For the text-containing cell, return its midpoint in (X, Y) coordinate format. 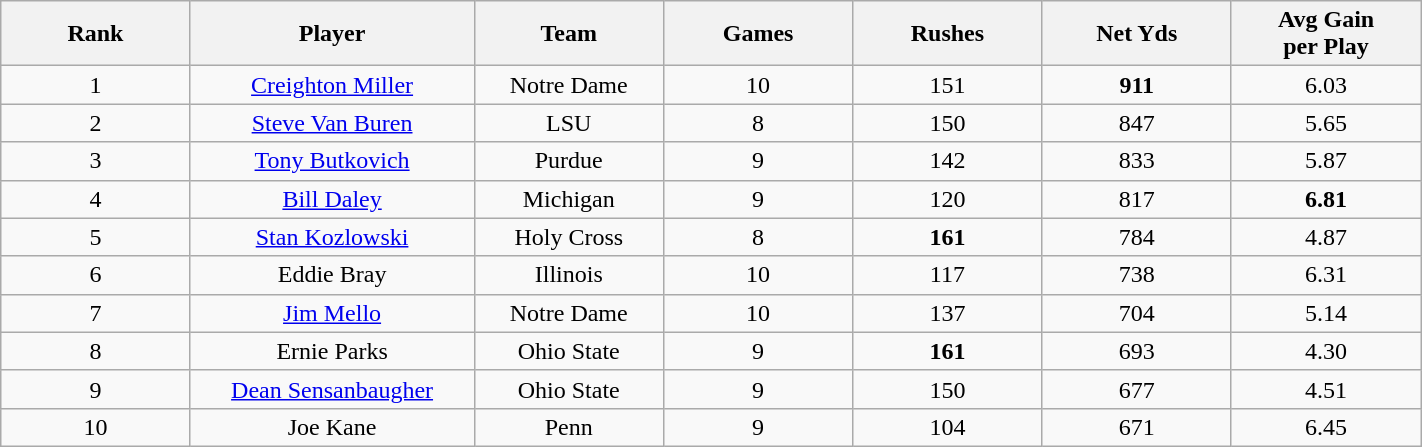
817 (1136, 199)
Team (568, 34)
151 (948, 85)
6 (96, 275)
Jim Mello (332, 313)
142 (948, 161)
Stan Kozlowski (332, 237)
104 (948, 427)
4.87 (1326, 237)
6.81 (1326, 199)
Michigan (568, 199)
Eddie Bray (332, 275)
704 (1136, 313)
Ernie Parks (332, 351)
6.31 (1326, 275)
Avg Gainper Play (1326, 34)
2 (96, 123)
Player (332, 34)
Rushes (948, 34)
6.45 (1326, 427)
Purdue (568, 161)
Dean Sensanbaugher (332, 389)
Net Yds (1136, 34)
Penn (568, 427)
738 (1136, 275)
Joe Kane (332, 427)
Tony Butkovich (332, 161)
5.65 (1326, 123)
693 (1136, 351)
4.30 (1326, 351)
6.03 (1326, 85)
Creighton Miller (332, 85)
Bill Daley (332, 199)
LSU (568, 123)
833 (1136, 161)
137 (948, 313)
Holy Cross (568, 237)
5.87 (1326, 161)
5.14 (1326, 313)
4.51 (1326, 389)
5 (96, 237)
784 (1136, 237)
120 (948, 199)
677 (1136, 389)
911 (1136, 85)
Games (758, 34)
7 (96, 313)
671 (1136, 427)
Steve Van Buren (332, 123)
3 (96, 161)
847 (1136, 123)
117 (948, 275)
Illinois (568, 275)
4 (96, 199)
Rank (96, 34)
1 (96, 85)
